For the text-containing cell, return its midpoint in (X, Y) coordinate format. 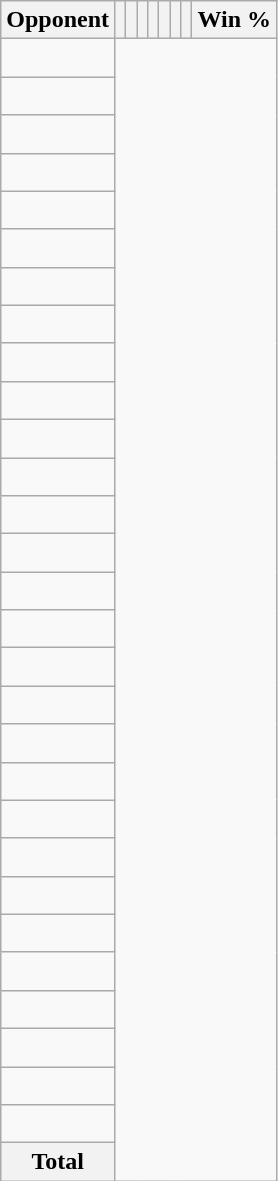
Total (58, 1162)
Opponent (58, 20)
Win % (234, 20)
